Locate the cell with the specified text and output its [X, Y] center coordinate. 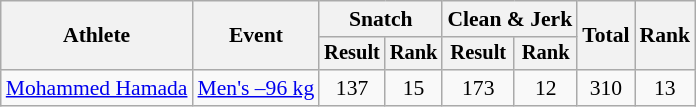
12 [546, 88]
Athlete [97, 36]
15 [414, 88]
Clean & Jerk [510, 19]
310 [606, 88]
137 [352, 88]
173 [478, 88]
Mohammed Hamada [97, 88]
Total [606, 36]
Men's –96 kg [256, 88]
Snatch [380, 19]
13 [666, 88]
Event [256, 36]
